Return the (x, y) coordinate for the center point of the cell that contains the specified text.  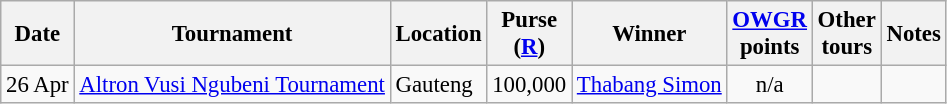
Winner (650, 34)
Tournament (232, 34)
OWGRpoints (770, 34)
Othertours (846, 34)
Gauteng (438, 85)
Notes (914, 34)
Thabang Simon (650, 85)
n/a (770, 85)
Altron Vusi Ngubeni Tournament (232, 85)
26 Apr (38, 85)
Date (38, 34)
Location (438, 34)
Purse(R) (530, 34)
100,000 (530, 85)
